Scan for the cell matching the given text and deliver its [x, y] coordinate at center. 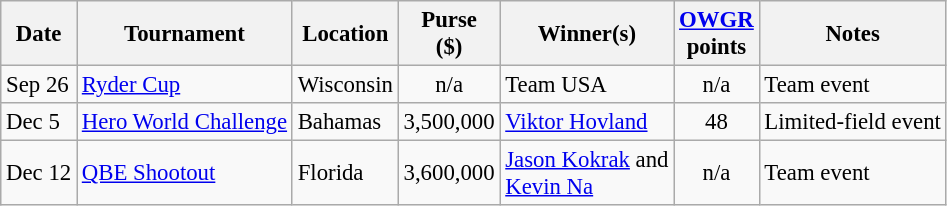
Notes [852, 34]
Ryder Cup [184, 85]
48 [716, 122]
Jason Kokrak and Kevin Na [587, 174]
Team USA [587, 85]
Dec 5 [39, 122]
Viktor Hovland [587, 122]
Location [345, 34]
Wisconsin [345, 85]
Date [39, 34]
Sep 26 [39, 85]
Tournament [184, 34]
Dec 12 [39, 174]
Bahamas [345, 122]
3,600,000 [449, 174]
Limited-field event [852, 122]
Winner(s) [587, 34]
QBE Shootout [184, 174]
Hero World Challenge [184, 122]
Florida [345, 174]
OWGRpoints [716, 34]
Purse($) [449, 34]
3,500,000 [449, 122]
